Extract the [X, Y] coordinate from the center of the cell holding the provided text.  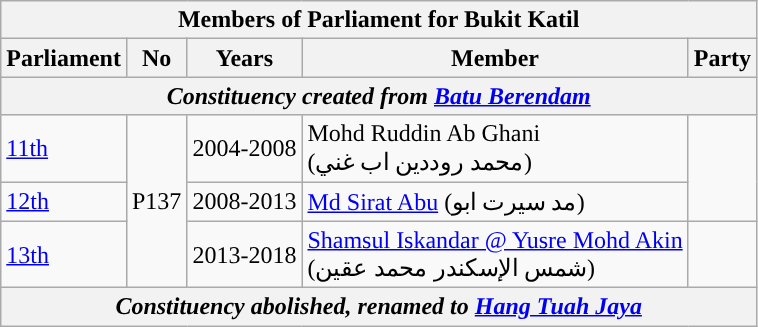
11th [64, 148]
Parliament [64, 58]
Constituency created from Batu Berendam [379, 96]
2013-2018 [244, 254]
Party [722, 58]
Constituency abolished, renamed to Hang Tuah Jaya [379, 307]
Md Sirat Abu (مد سيرت ابو) [495, 202]
2008-2013 [244, 202]
Shamsul Iskandar @ Yusre Mohd Akin (شمس الإسكندر محمد عقين) [495, 254]
No [156, 58]
2004-2008 [244, 148]
Member [495, 58]
12th [64, 202]
P137 [156, 202]
Years [244, 58]
13th [64, 254]
Mohd Ruddin Ab Ghani (محمد روددين اب غني) [495, 148]
Members of Parliament for Bukit Katil [379, 20]
